Determine the (x, y) coordinate at the center of the cell enclosing the given text.  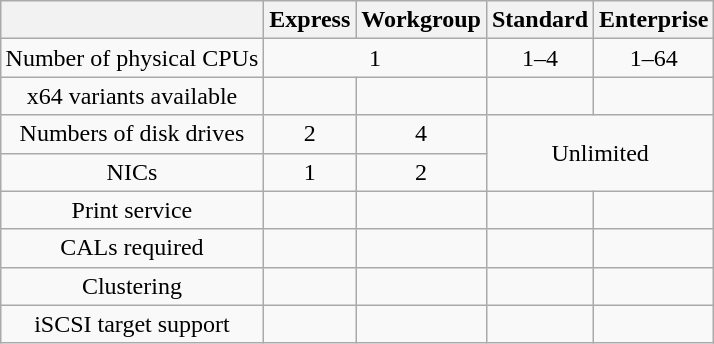
NICs (132, 172)
Clustering (132, 286)
Number of physical CPUs (132, 58)
Print service (132, 210)
Unlimited (600, 153)
4 (422, 134)
Express (310, 20)
CALs required (132, 248)
Numbers of disk drives (132, 134)
1–64 (654, 58)
Enterprise (654, 20)
x64 variants available (132, 96)
Standard (540, 20)
Workgroup (422, 20)
1–4 (540, 58)
iSCSI target support (132, 324)
